Find where the given text appears and provide that cell's center as [x, y] coordinate. 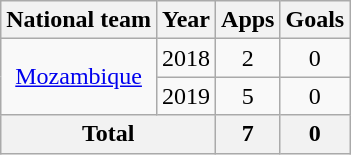
2 [248, 58]
2018 [186, 58]
Apps [248, 20]
National team [79, 20]
Mozambique [79, 77]
2019 [186, 96]
5 [248, 96]
Goals [315, 20]
Total [108, 134]
Year [186, 20]
7 [248, 134]
